Search for the cell housing the specified text and yield its (x, y) center coordinate. 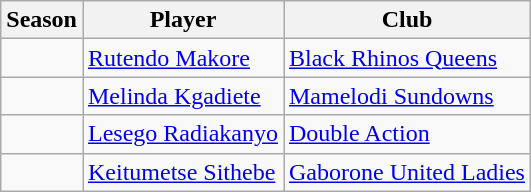
Mamelodi Sundowns (408, 96)
Player (182, 20)
Black Rhinos Queens (408, 58)
Season (42, 20)
Lesego Radiakanyo (182, 134)
Club (408, 20)
Melinda Kgadiete (182, 96)
Rutendo Makore (182, 58)
Gaborone United Ladies (408, 172)
Double Action (408, 134)
Keitumetse Sithebe (182, 172)
